Return the [x, y] coordinate for the center point of the cell that contains the specified text.  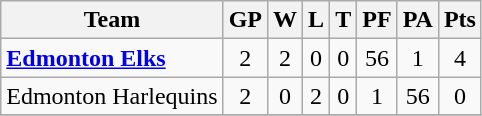
W [286, 20]
T [344, 20]
PF [377, 20]
L [316, 20]
Edmonton Elks [112, 58]
Edmonton Harlequins [112, 96]
4 [460, 58]
Pts [460, 20]
GP [245, 20]
PA [418, 20]
Team [112, 20]
